Return the [x, y] coordinate for the center point of the cell that contains the specified text.  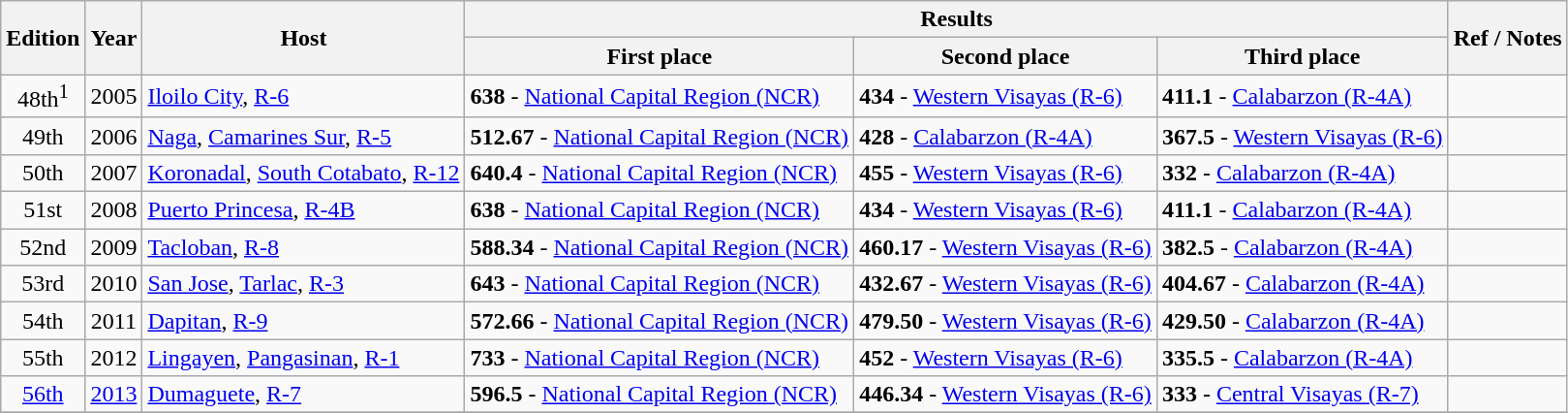
Edition [43, 38]
Second place [1005, 56]
54th [43, 321]
Dapitan, R-9 [304, 321]
460.17 - Western Visayas (R-6) [1005, 247]
Tacloban, R-8 [304, 247]
2007 [114, 173]
Koronadal, South Cotabato, R-12 [304, 173]
2005 [114, 97]
367.5 - Western Visayas (R-6) [1302, 136]
Naga, Camarines Sur, R-5 [304, 136]
First place [660, 56]
455 - Western Visayas (R-6) [1005, 173]
Host [304, 38]
2010 [114, 284]
432.67 - Western Visayas (R-6) [1005, 284]
49th [43, 136]
428 - Calabarzon (R-4A) [1005, 136]
446.34 - Western Visayas (R-6) [1005, 395]
Results [957, 19]
588.34 - National Capital Region (NCR) [660, 247]
Ref / Notes [1507, 38]
Iloilo City, R-6 [304, 97]
404.67 - Calabarzon (R-4A) [1302, 284]
55th [43, 358]
2012 [114, 358]
Year [114, 38]
Puerto Princesa, R-4B [304, 210]
733 - National Capital Region (NCR) [660, 358]
51st [43, 210]
572.66 - National Capital Region (NCR) [660, 321]
2006 [114, 136]
640.4 - National Capital Region (NCR) [660, 173]
56th [43, 395]
50th [43, 173]
596.5 - National Capital Region (NCR) [660, 395]
2011 [114, 321]
2008 [114, 210]
Third place [1302, 56]
332 - Calabarzon (R-4A) [1302, 173]
53rd [43, 284]
429.50 - Calabarzon (R-4A) [1302, 321]
643 - National Capital Region (NCR) [660, 284]
52nd [43, 247]
333 - Central Visayas (R-7) [1302, 395]
San Jose, Tarlac, R-3 [304, 284]
452 - Western Visayas (R-6) [1005, 358]
2013 [114, 395]
479.50 - Western Visayas (R-6) [1005, 321]
48th1 [43, 97]
Lingayen, Pangasinan, R-1 [304, 358]
2009 [114, 247]
335.5 - Calabarzon (R-4A) [1302, 358]
382.5 - Calabarzon (R-4A) [1302, 247]
Dumaguete, R-7 [304, 395]
512.67 - National Capital Region (NCR) [660, 136]
